Locate the cell with the specified text and output its [x, y] center coordinate. 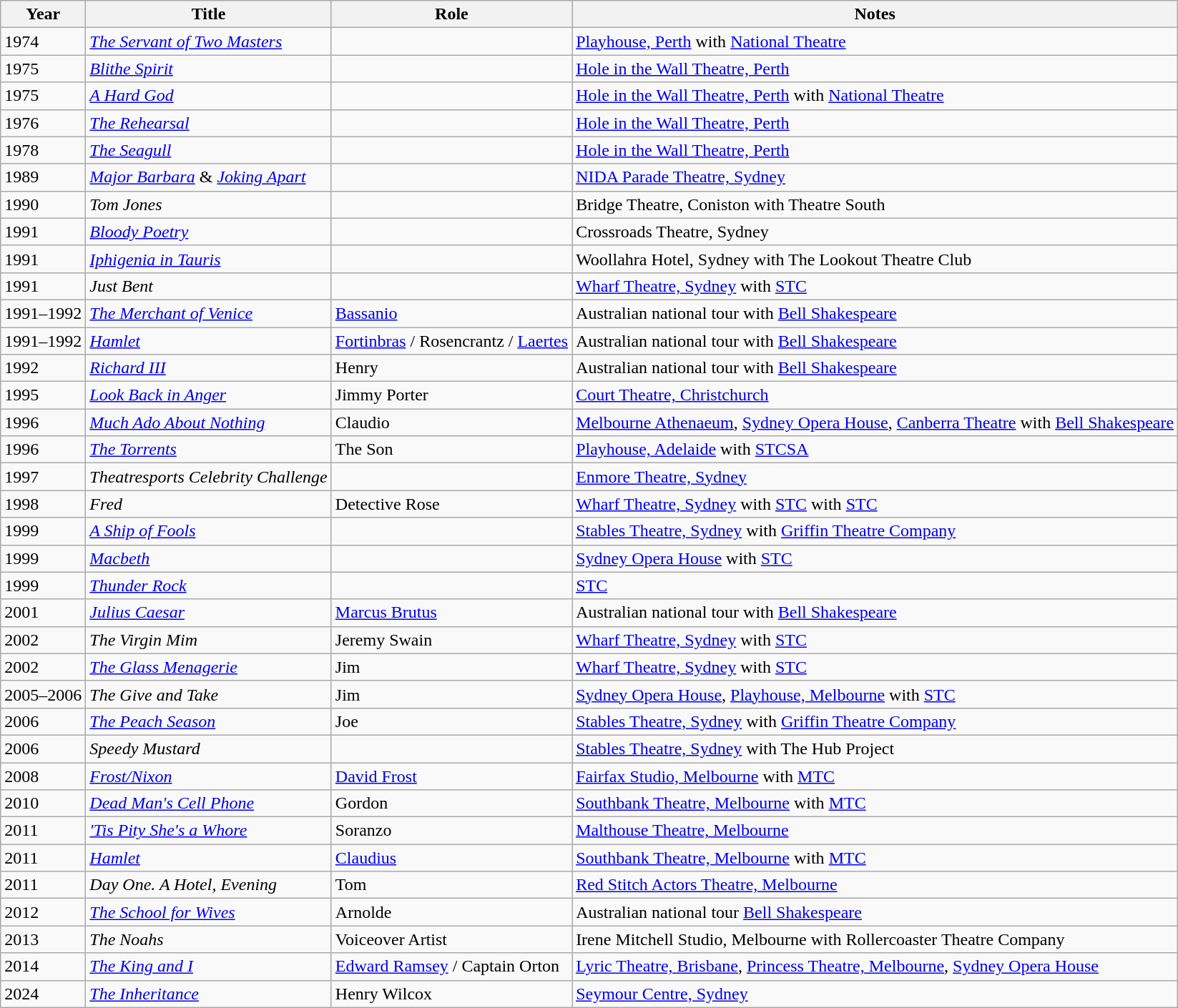
Julius Caesar [209, 613]
Iphigenia in Tauris [209, 259]
Much Ado About Nothing [209, 423]
Woollahra Hotel, Sydney with The Lookout Theatre Club [875, 259]
Playhouse, Adelaide with STCSA [875, 450]
STC [875, 585]
Just Bent [209, 286]
The School for Wives [209, 912]
Melbourne Athenaeum, Sydney Opera House, Canberra Theatre with Bell Shakespeare [875, 423]
Jeremy Swain [451, 640]
A Hard God [209, 96]
1978 [43, 150]
Speedy Mustard [209, 748]
Dead Man's Cell Phone [209, 804]
David Frost [451, 776]
Day One. A Hotel, Evening [209, 885]
The Glass Menagerie [209, 667]
A Ship of Fools [209, 531]
Henry [451, 368]
Marcus Brutus [451, 613]
Title [209, 14]
The Son [451, 450]
Soranzo [451, 831]
The Seagull [209, 150]
The Merchant of Venice [209, 313]
Claudio [451, 423]
Bloody Poetry [209, 232]
Henry Wilcox [451, 994]
Australian national tour Bell Shakespeare [875, 912]
Blithe Spirit [209, 69]
The Give and Take [209, 694]
Playhouse, Perth with National Theatre [875, 41]
Sydney Opera House, Playhouse, Melbourne with STC [875, 694]
The Noahs [209, 939]
Fortinbras / Rosencrantz / Laertes [451, 341]
Jimmy Porter [451, 395]
Thunder Rock [209, 585]
Notes [875, 14]
2008 [43, 776]
Macbeth [209, 558]
Frost/Nixon [209, 776]
Bassanio [451, 313]
Claudius [451, 858]
2010 [43, 804]
Stables Theatre, Sydney with The Hub Project [875, 748]
Arnolde [451, 912]
Gordon [451, 804]
1974 [43, 41]
2024 [43, 994]
The Servant of Two Masters [209, 41]
Court Theatre, Christchurch [875, 395]
1992 [43, 368]
Theatresports Celebrity Challenge [209, 477]
2013 [43, 939]
1997 [43, 477]
1976 [43, 123]
2001 [43, 613]
Seymour Centre, Sydney [875, 994]
Tom [451, 885]
The Rehearsal [209, 123]
Year [43, 14]
The King and I [209, 967]
2014 [43, 967]
Lyric Theatre, Brisbane, Princess Theatre, Melbourne, Sydney Opera House [875, 967]
Edward Ramsey / Captain Orton [451, 967]
Richard III [209, 368]
The Torrents [209, 450]
Voiceover Artist [451, 939]
2012 [43, 912]
The Virgin Mim [209, 640]
Sydney Opera House with STC [875, 558]
Fairfax Studio, Melbourne with MTC [875, 776]
Look Back in Anger [209, 395]
Fred [209, 504]
Role [451, 14]
1995 [43, 395]
Bridge Theatre, Coniston with Theatre South [875, 204]
Red Stitch Actors Theatre, Melbourne [875, 885]
Joe [451, 721]
'Tis Pity She's a Whore [209, 831]
Irene Mitchell Studio, Melbourne with Rollercoaster Theatre Company [875, 939]
Detective Rose [451, 504]
Malthouse Theatre, Melbourne [875, 831]
Crossroads Theatre, Sydney [875, 232]
Hole in the Wall Theatre, Perth with National Theatre [875, 96]
1989 [43, 177]
The Peach Season [209, 721]
NIDA Parade Theatre, Sydney [875, 177]
Major Barbara & Joking Apart [209, 177]
The Inheritance [209, 994]
1998 [43, 504]
2005–2006 [43, 694]
Tom Jones [209, 204]
1990 [43, 204]
Enmore Theatre, Sydney [875, 477]
Wharf Theatre, Sydney with STC with STC [875, 504]
